Return (x, y) of the center of cell containing provided text 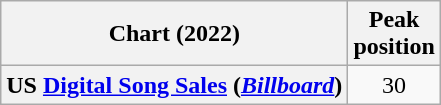
Chart (2022) (174, 34)
30 (394, 85)
US Digital Song Sales (Billboard) (174, 85)
Peakposition (394, 34)
